Return the [X, Y] coordinate for the center point of the cell that contains the specified text.  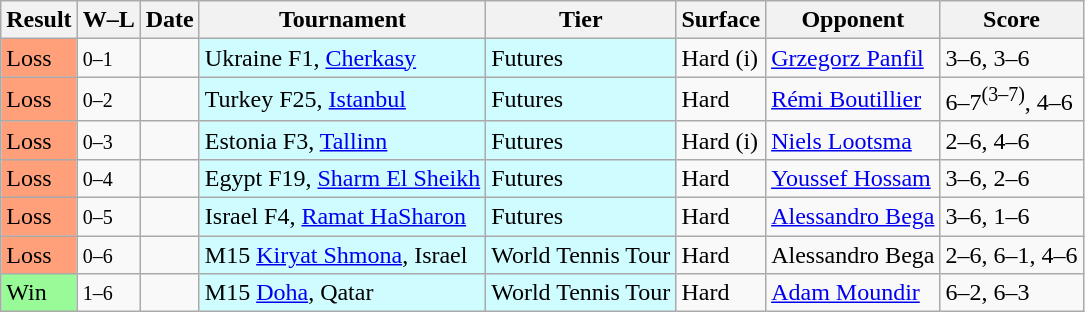
Date [170, 20]
2–6, 6–1, 4–6 [1012, 255]
Adam Moundir [853, 293]
0–6 [108, 255]
Youssef Hossam [853, 178]
M15 Kiryat Shmona, Israel [342, 255]
Tier [581, 20]
0–4 [108, 178]
0–2 [108, 100]
Egypt F19, Sharm El Sheikh [342, 178]
Israel F4, Ramat HaSharon [342, 217]
3–6, 1–6 [1012, 217]
Surface [721, 20]
Rémi Boutillier [853, 100]
Opponent [853, 20]
0–1 [108, 58]
3–6, 2–6 [1012, 178]
Win [39, 293]
W–L [108, 20]
Tournament [342, 20]
Score [1012, 20]
0–5 [108, 217]
6–7(3–7), 4–6 [1012, 100]
Estonia F3, Tallinn [342, 140]
3–6, 3–6 [1012, 58]
Ukraine F1, Cherkasy [342, 58]
Niels Lootsma [853, 140]
M15 Doha, Qatar [342, 293]
0–3 [108, 140]
Grzegorz Panfil [853, 58]
Result [39, 20]
Turkey F25, Istanbul [342, 100]
2–6, 4–6 [1012, 140]
6–2, 6–3 [1012, 293]
1–6 [108, 293]
